Locate the cell with the specified text and output its (X, Y) center coordinate. 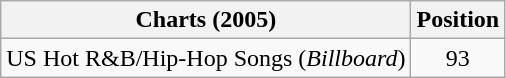
Charts (2005) (206, 20)
Position (458, 20)
93 (458, 58)
US Hot R&B/Hip-Hop Songs (Billboard) (206, 58)
